Output the [x, y] coordinate of the center of the cell containing the given text.  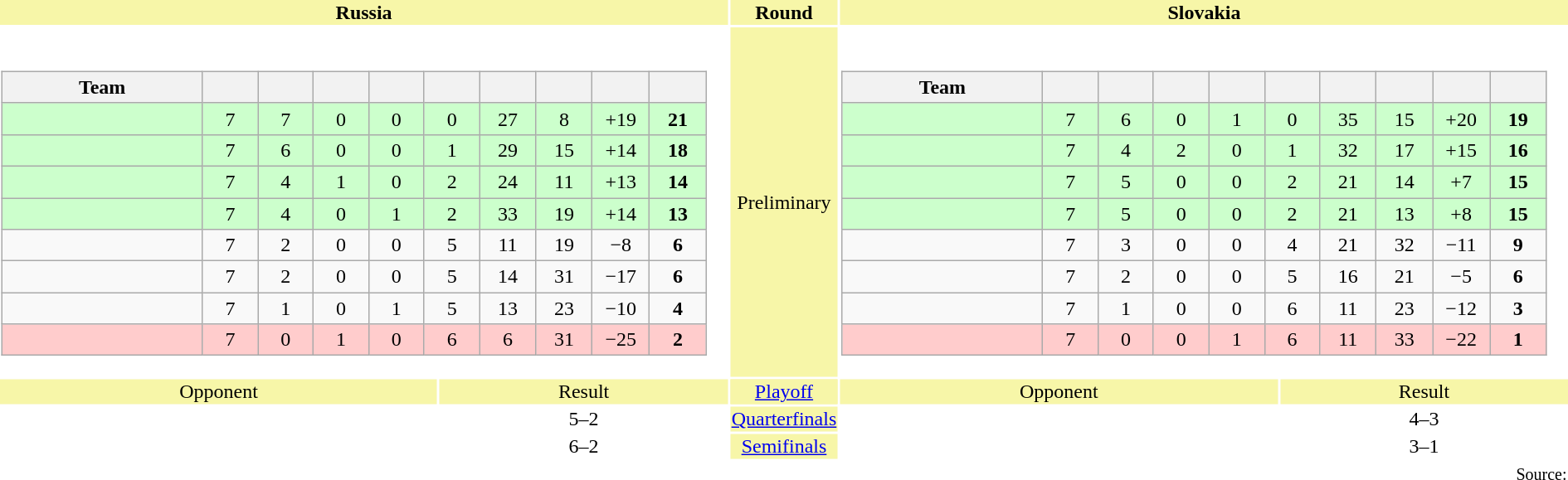
35 [1348, 119]
−8 [621, 245]
Russia [363, 12]
9 [1518, 245]
3–1 [1424, 447]
8 [564, 119]
+13 [621, 182]
−22 [1462, 340]
4–3 [1424, 419]
−25 [621, 340]
+20 [1462, 119]
+7 [1462, 182]
−12 [1462, 308]
17 [1405, 150]
+15 [1462, 150]
29 [508, 150]
−5 [1462, 277]
Quarterfinals [784, 419]
+19 [621, 119]
−10 [621, 308]
Preliminary [784, 202]
18 [678, 150]
6–2 [584, 447]
+8 [1462, 213]
24 [508, 182]
5–2 [584, 419]
−11 [1462, 245]
27 [508, 119]
Slovakia [1205, 12]
Playoff [784, 392]
Semifinals [784, 447]
Round [784, 12]
−17 [621, 277]
